From the cell containing the given text, extract its center point as (X, Y) coordinate. 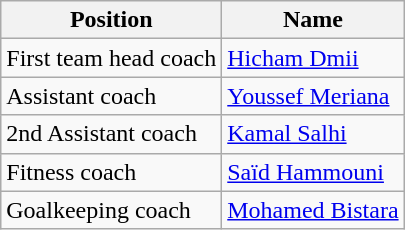
Fitness coach (112, 172)
Goalkeeping coach (112, 210)
Kamal Salhi (313, 134)
Hicham Dmii (313, 58)
Youssef Meriana (313, 96)
First team head coach (112, 58)
Name (313, 20)
Position (112, 20)
Saïd Hammouni (313, 172)
Mohamed Bistara (313, 210)
Assistant coach (112, 96)
2nd Assistant coach (112, 134)
